Find where the given text appears and provide that cell's center as (x, y) coordinate. 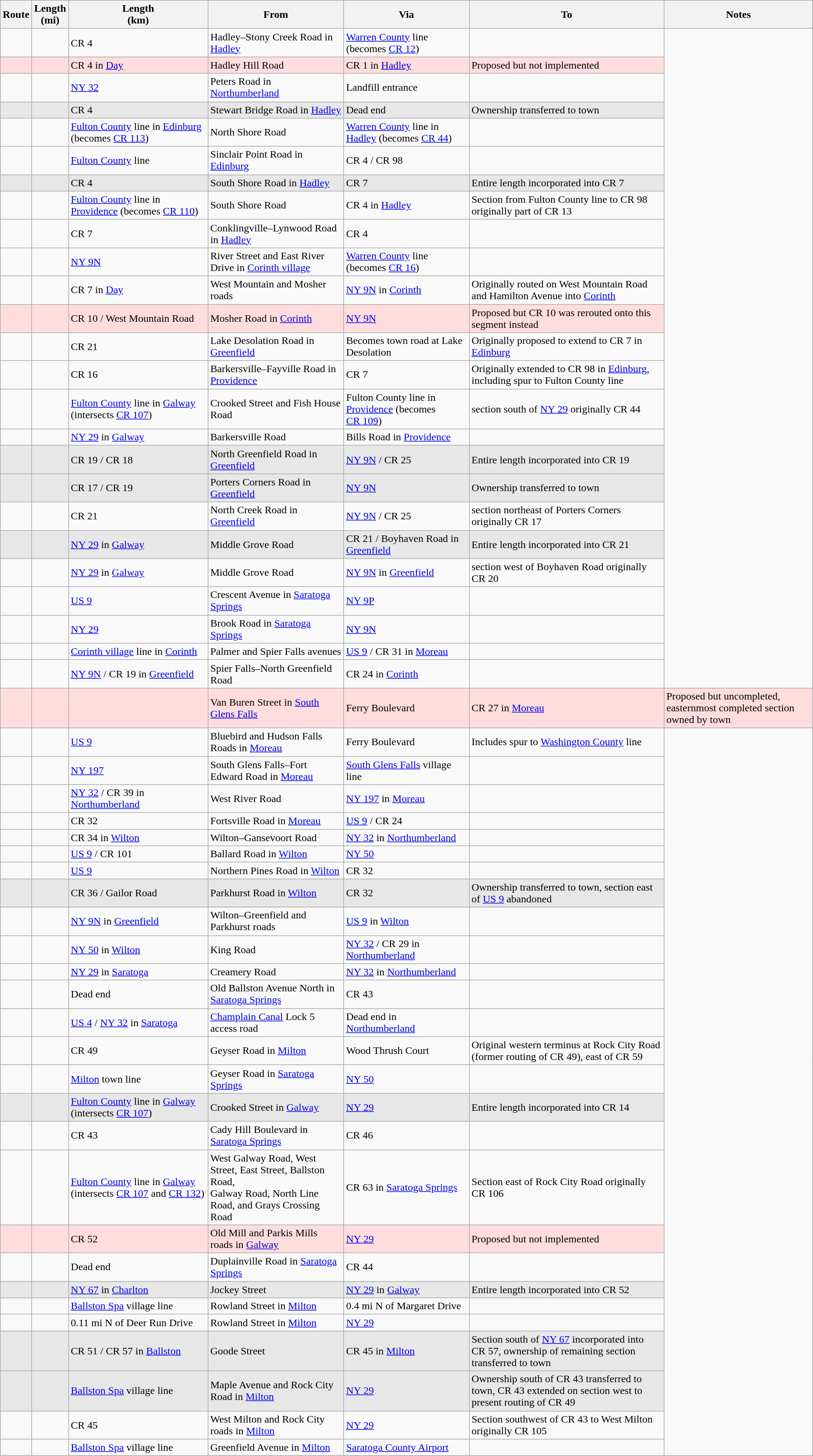
Parkhurst Road in Wilton (276, 893)
Old Ballston Avenue North in Saratoga Springs (276, 994)
CR 21 / Boyhaven Road in Greenfield (406, 545)
Stewart Bridge Road in Hadley (276, 110)
West Galway Road, West Street, East Street, Ballston Road,Galway Road, North Line Road, and Grays Crossing Road (276, 1187)
Maple Avenue and Rock City Road in Milton (276, 1391)
Hadley Hill Road (276, 65)
CR 46 (406, 1135)
North Greenfield Road in Greenfield (276, 459)
CR 4 / CR 98 (406, 161)
NY 9P (406, 601)
CR 27 in Moreau (566, 708)
CR 4 in Hadley (406, 205)
Sinclair Point Road in Edinburg (276, 161)
Geyser Road in Milton (276, 1051)
CR 49 (138, 1051)
Bills Road in Providence (406, 437)
CR 7 in Day (138, 290)
CR 10 / West Mountain Road (138, 318)
Palmer and Spier Falls avenues (276, 651)
River Street and East River Drive in Corinth village (276, 261)
Greenfield Avenue in Milton (276, 1447)
NY 197 in Moreau (406, 799)
Fulton County line in Edinburg (becomes CR 113) (138, 132)
Entire length incorporated into CR 14 (566, 1107)
Van Buren Street in South Glens Falls (276, 708)
Section from Fulton County line to CR 98 originally part of CR 13 (566, 205)
Warren County line in Hadley (becomes CR 44) (406, 132)
section west of Boyhaven Road originally CR 20 (566, 572)
CR 34 in Wilton (138, 838)
Hadley–Stony Creek Road in Hadley (276, 43)
Creamery Road (276, 972)
North Shore Road (276, 132)
Entire length incorporated into CR 19 (566, 459)
Milton town line (138, 1079)
Crooked Street in Galway (276, 1107)
Fulton County line (138, 161)
CR 17 / CR 19 (138, 488)
Originally routed on West Mountain Road and Hamilton Avenue into Corinth (566, 290)
NY 32 / CR 29 in Northumberland (406, 949)
Ownership transferred to town, section east of US 9 abandoned (566, 893)
Jockey Street (276, 1290)
Barkersville Road (276, 437)
Fulton County line in Galway (intersects CR 107 and CR 132) (138, 1187)
NY 50 in Wilton (138, 949)
Wood Thrush Court (406, 1051)
US 9 / CR 31 in Moreau (406, 651)
Landfill entrance (406, 88)
To (566, 15)
Includes spur to Washington County line (566, 742)
Champlain Canal Lock 5 access road (276, 1022)
Lake Desolation Road in Greenfield (276, 347)
NY 32 / CR 39 in Northumberland (138, 799)
Porters Corners Road in Greenfield (276, 488)
NY 197 (138, 770)
Spier Falls–North Greenfield Road (276, 674)
CR 16 (138, 375)
CR 4 in Day (138, 65)
Saratoga County Airport (406, 1447)
CR 63 in Saratoga Springs (406, 1187)
West Mountain and Mosher roads (276, 290)
Notes (738, 15)
US 9 / CR 101 (138, 854)
Ballard Road in Wilton (276, 854)
0.4 mi N of Margaret Drive (406, 1306)
section south of NY 29 originally CR 44 (566, 409)
Bluebird and Hudson Falls Roads in Moreau (276, 742)
CR 1 in Hadley (406, 65)
Brook Road in Saratoga Springs (276, 629)
Warren County line (becomes CR 12) (406, 43)
CR 24 in Corinth (406, 674)
CR 45 in Milton (406, 1351)
South Glens Falls–Fort Edward Road in Moreau (276, 770)
NY 9N in Corinth (406, 290)
Wilton–Gansevoort Road (276, 838)
Wilton–Greenfield and Parkhurst roads (276, 921)
Fulton County line in Providence (becomes CR 110) (138, 205)
CR 36 / Gailor Road (138, 893)
West Milton and Rock City roads in Milton (276, 1425)
Cady Hill Boulevard in Saratoga Springs (276, 1135)
Ownership south of CR 43 transferred to town, CR 43 extended on section west to present routing of CR 49 (566, 1391)
CR 45 (138, 1425)
Proposed but CR 10 was rerouted onto this segment instead (566, 318)
South Shore Road in Hadley (276, 183)
North Creek Road in Greenfield (276, 516)
Duplainville Road in Saratoga Springs (276, 1267)
Fortsville Road in Moreau (276, 821)
Conklingville–Lynwood Road in Hadley (276, 234)
NY 9N / CR 19 in Greenfield (138, 674)
Originally proposed to extend to CR 7 in Edinburg (566, 347)
NY 32 (138, 88)
Proposed but uncompleted, easternmost completed section owned by town (738, 708)
Goode Street (276, 1351)
CR 52 (138, 1239)
Original western terminus at Rock City Road (former routing of CR 49), east of CR 59 (566, 1051)
US 9 / CR 24 (406, 821)
Entire length incorporated into CR 7 (566, 183)
Originally extended to CR 98 in Edinburg, including spur to Fulton County line (566, 375)
Fulton County line in Providence (becomes CR 109) (406, 409)
Geyser Road in Saratoga Springs (276, 1079)
Route (16, 15)
Length(km) (138, 15)
Old Mill and Parkis Mills roads in Galway (276, 1239)
Becomes town road at Lake Desolation (406, 347)
West River Road (276, 799)
Barkersville–Fayville Road in Providence (276, 375)
CR 51 / CR 57 in Ballston (138, 1351)
Northern Pines Road in Wilton (276, 871)
Section southwest of CR 43 to West Milton originally CR 105 (566, 1425)
Dead end in Northumberland (406, 1022)
0.11 mi N of Deer Run Drive (138, 1323)
From (276, 15)
CR 19 / CR 18 (138, 459)
Section east of Rock City Road originally CR 106 (566, 1187)
Peters Road in Northumberland (276, 88)
Via (406, 15)
Length(mi) (50, 15)
South Glens Falls village line (406, 770)
Warren County line (becomes CR 16) (406, 261)
section northeast of Porters Corners originally CR 17 (566, 516)
Mosher Road in Corinth (276, 318)
CR 44 (406, 1267)
Corinth village line in Corinth (138, 651)
NY 29 in Saratoga (138, 972)
Section south of NY 67 incorporated into CR 57, ownership of remaining section transferred to town (566, 1351)
South Shore Road (276, 205)
Crescent Avenue in Saratoga Springs (276, 601)
Entire length incorporated into CR 21 (566, 545)
NY 67 in Charlton (138, 1290)
US 4 / NY 32 in Saratoga (138, 1022)
Entire length incorporated into CR 52 (566, 1290)
King Road (276, 949)
US 9 in Wilton (406, 921)
Crooked Street and Fish House Road (276, 409)
